Output the [x, y] coordinate of the center of the cell containing the given text.  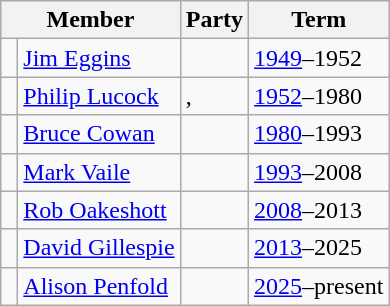
2025–present [319, 286]
Bruce Cowan [99, 134]
1949–1952 [319, 58]
Philip Lucock [99, 96]
Party [214, 20]
2013–2025 [319, 248]
2008–2013 [319, 210]
1993–2008 [319, 172]
David Gillespie [99, 248]
1980–1993 [319, 134]
Mark Vaile [99, 172]
, [214, 96]
Member [90, 20]
Rob Oakeshott [99, 210]
Jim Eggins [99, 58]
Term [319, 20]
1952–1980 [319, 96]
Alison Penfold [99, 286]
